Determine the (x, y) coordinate at the center of the cell enclosing the given text.  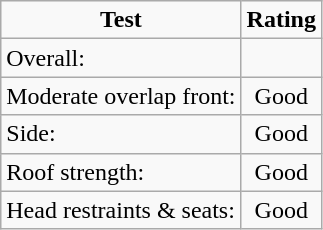
Side: (121, 134)
Test (121, 20)
Head restraints & seats: (121, 210)
Rating (281, 20)
Moderate overlap front: (121, 96)
Roof strength: (121, 172)
Overall: (121, 58)
